Extract the (x, y) coordinate from the center of the cell holding the provided text.  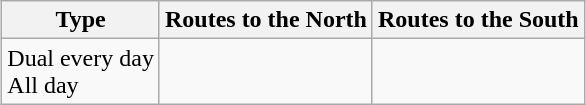
Dual every day All day (81, 72)
Routes to the South (478, 20)
Routes to the North (266, 20)
Type (81, 20)
